Find where the given text appears and provide that cell's center as (X, Y) coordinate. 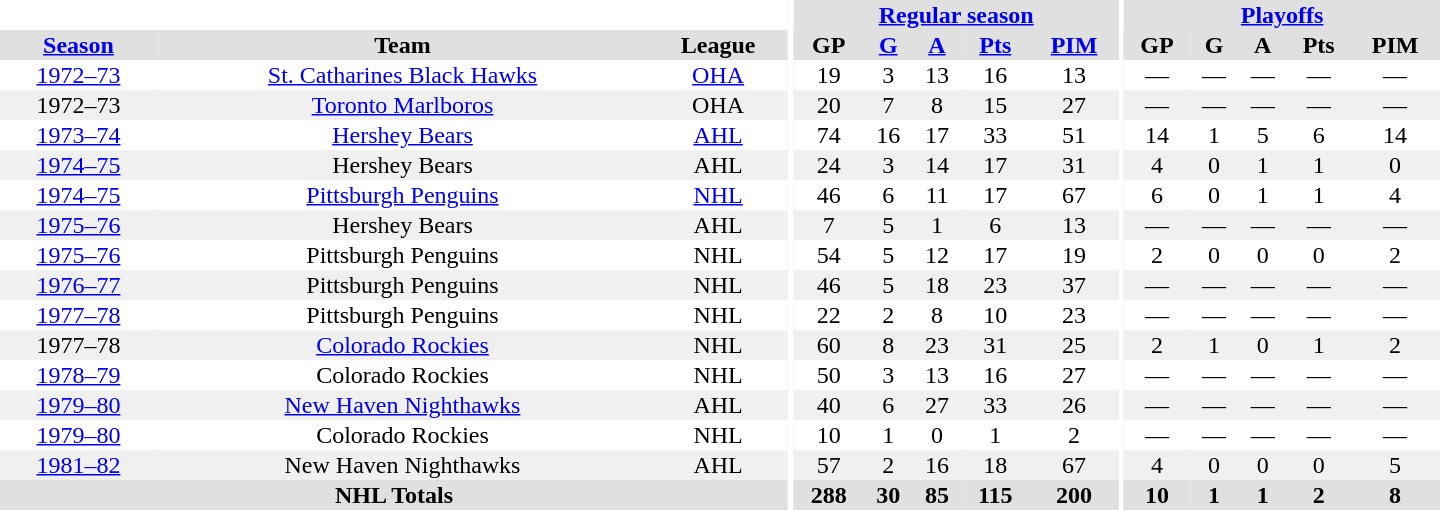
25 (1074, 345)
51 (1074, 135)
Team (402, 45)
60 (829, 345)
200 (1074, 495)
11 (938, 195)
League (718, 45)
74 (829, 135)
12 (938, 255)
NHL Totals (394, 495)
15 (995, 105)
40 (829, 405)
22 (829, 315)
30 (888, 495)
115 (995, 495)
Season (78, 45)
24 (829, 165)
1981–82 (78, 465)
85 (938, 495)
1973–74 (78, 135)
57 (829, 465)
Regular season (956, 15)
37 (1074, 285)
54 (829, 255)
288 (829, 495)
Toronto Marlboros (402, 105)
1976–77 (78, 285)
20 (829, 105)
50 (829, 375)
1978–79 (78, 375)
St. Catharines Black Hawks (402, 75)
Playoffs (1282, 15)
26 (1074, 405)
